Determine the [x, y] coordinate at the center of the cell enclosing the given text.  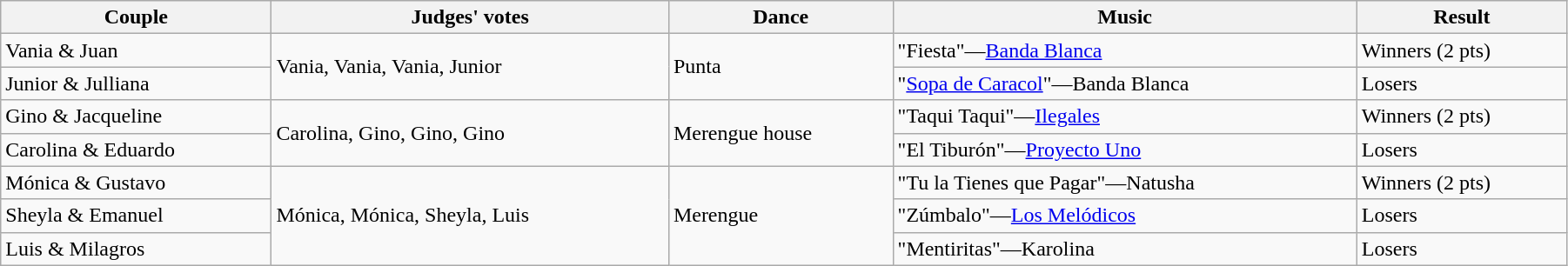
Carolina & Eduardo [136, 150]
Judges' votes [470, 17]
"Mentiritas"—Karolina [1124, 249]
Vania, Vania, Vania, Junior [470, 67]
Mónica & Gustavo [136, 183]
Luis & Milagros [136, 249]
"Fiesta"—Banda Blanca [1124, 50]
"Sopa de Caracol"—Banda Blanca [1124, 83]
Gino & Jacqueline [136, 116]
"Zúmbalo"—Los Melódicos [1124, 216]
Junior & Julliana [136, 83]
Merengue [781, 216]
Punta [781, 67]
Merengue house [781, 133]
Carolina, Gino, Gino, Gino [470, 133]
Music [1124, 17]
"El Tiburón"—Proyecto Uno [1124, 150]
Result [1462, 17]
Dance [781, 17]
Couple [136, 17]
Vania & Juan [136, 50]
"Tu la Tienes que Pagar"—Natusha [1124, 183]
"Taqui Taqui"—Ilegales [1124, 116]
Mónica, Mónica, Sheyla, Luis [470, 216]
Sheyla & Emanuel [136, 216]
